Locate the cell with the specified text and output its [x, y] center coordinate. 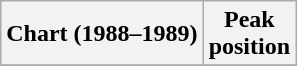
Chart (1988–1989) [102, 34]
Peakposition [249, 34]
